For the text-containing cell, return its midpoint in (X, Y) coordinate format. 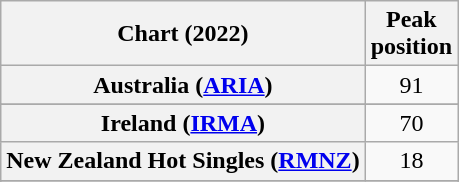
Peakposition (411, 34)
Australia (ARIA) (183, 85)
New Zealand Hot Singles (RMNZ) (183, 161)
18 (411, 161)
91 (411, 85)
Chart (2022) (183, 34)
Ireland (IRMA) (183, 123)
70 (411, 123)
